Output the (x, y) coordinate of the center of the cell containing the given text.  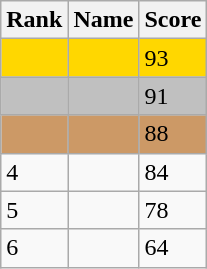
64 (173, 248)
Rank (34, 20)
4 (34, 172)
78 (173, 210)
Score (173, 20)
88 (173, 134)
91 (173, 96)
84 (173, 172)
Name (104, 20)
5 (34, 210)
6 (34, 248)
93 (173, 58)
